Pinpoint the cell where the given text exists, returning its [X, Y] midpoint coordinate. 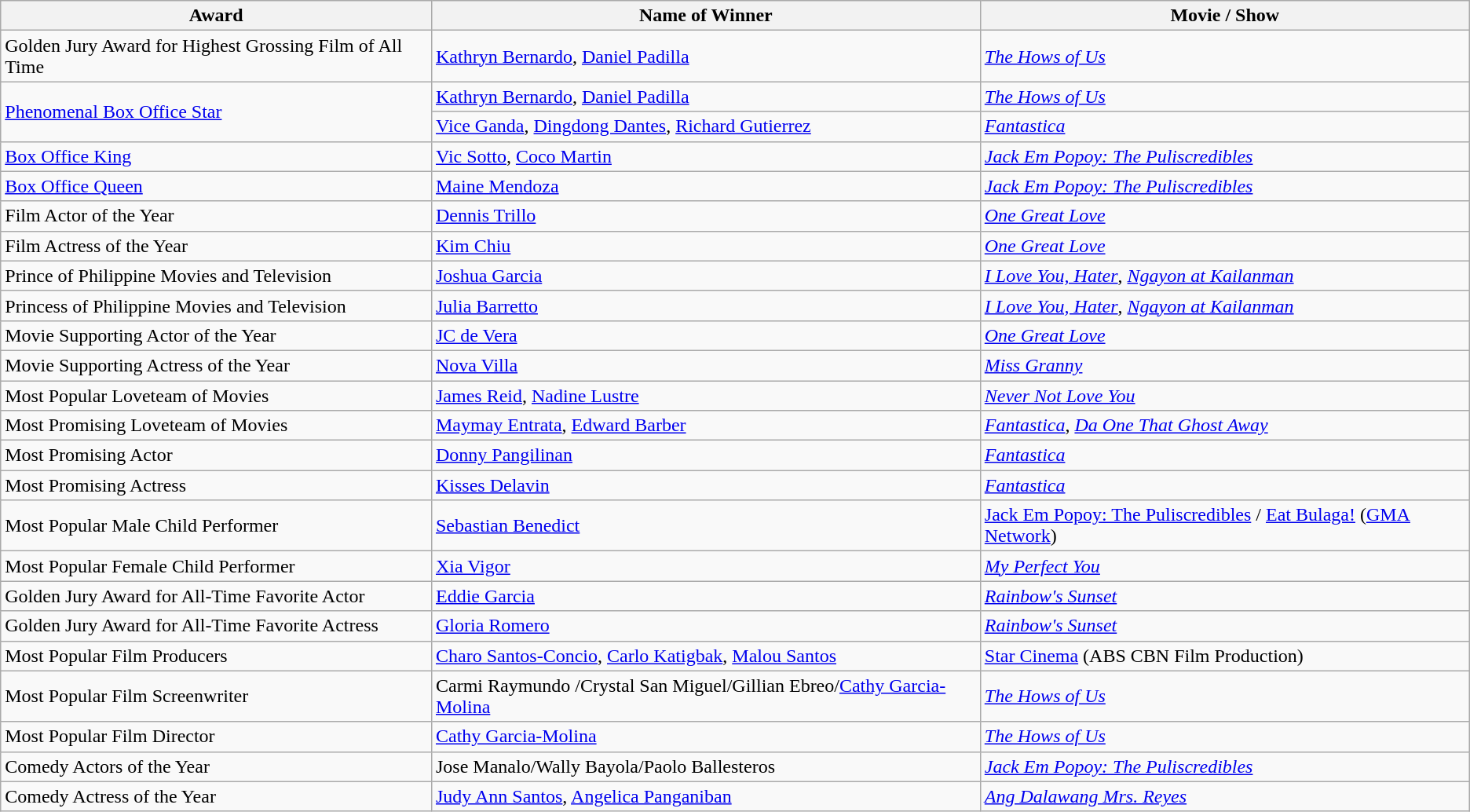
Jose Manalo/Wally Bayola/Paolo Ballesteros [705, 766]
Most Popular Female Child Performer [217, 566]
Golden Jury Award for Highest Grossing Film of All Time [217, 57]
Charo Santos-Concio, Carlo Katigbak, Malou Santos [705, 656]
Jack Em Popoy: The Puliscredibles / Eat Bulaga! (GMA Network) [1225, 526]
Judy Ann Santos, Angelica Panganiban [705, 796]
Most Popular Male Child Performer [217, 526]
Golden Jury Award for All-Time Favorite Actress [217, 626]
Ang Dalawang Mrs. Reyes [1225, 796]
Phenomenal Box Office Star [217, 112]
Box Office King [217, 156]
Never Not Love You [1225, 395]
Sebastian Benedict [705, 526]
Most Promising Actress [217, 485]
Kisses Delavin [705, 485]
Most Promising Actor [217, 455]
Maymay Entrata, Edward Barber [705, 426]
Movie Supporting Actress of the Year [217, 365]
JC de Vera [705, 335]
Star Cinema (ABS CBN Film Production) [1225, 656]
Comedy Actress of the Year [217, 796]
Nova Villa [705, 365]
My Perfect You [1225, 566]
Comedy Actors of the Year [217, 766]
Donny Pangilinan [705, 455]
Maine Mendoza [705, 186]
Eddie Garcia [705, 596]
Most Popular Film Screenwriter [217, 696]
Kim Chiu [705, 246]
Film Actor of the Year [217, 216]
Joshua Garcia [705, 276]
Vice Ganda, Dingdong Dantes, Richard Gutierrez [705, 126]
Most Popular Loveteam of Movies [217, 395]
Fantastica, Da One That Ghost Away [1225, 426]
Miss Granny [1225, 365]
Vic Sotto, Coco Martin [705, 156]
Movie Supporting Actor of the Year [217, 335]
Dennis Trillo [705, 216]
Carmi Raymundo /Crystal San Miguel/Gillian Ebreo/Cathy Garcia-Molina [705, 696]
Cathy Garcia-Molina [705, 737]
Movie / Show [1225, 16]
Golden Jury Award for All-Time Favorite Actor [217, 596]
Julia Barretto [705, 305]
Prince of Philippine Movies and Television [217, 276]
Most Promising Loveteam of Movies [217, 426]
Gloria Romero [705, 626]
Name of Winner [705, 16]
Award [217, 16]
Princess of Philippine Movies and Television [217, 305]
James Reid, Nadine Lustre [705, 395]
Box Office Queen [217, 186]
Most Popular Film Director [217, 737]
Film Actress of the Year [217, 246]
Xia Vigor [705, 566]
Most Popular Film Producers [217, 656]
